Detect which cell encompasses the target text, then output its [x, y] center coordinate. 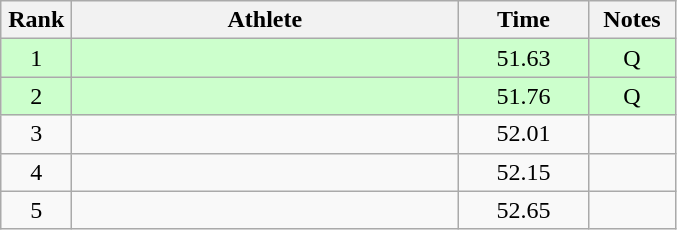
51.76 [524, 96]
Athlete [265, 20]
Rank [36, 20]
5 [36, 210]
3 [36, 134]
Time [524, 20]
1 [36, 58]
Notes [632, 20]
2 [36, 96]
51.63 [524, 58]
52.01 [524, 134]
52.65 [524, 210]
4 [36, 172]
52.15 [524, 172]
